Pinpoint the cell where the given text exists, returning its (x, y) midpoint coordinate. 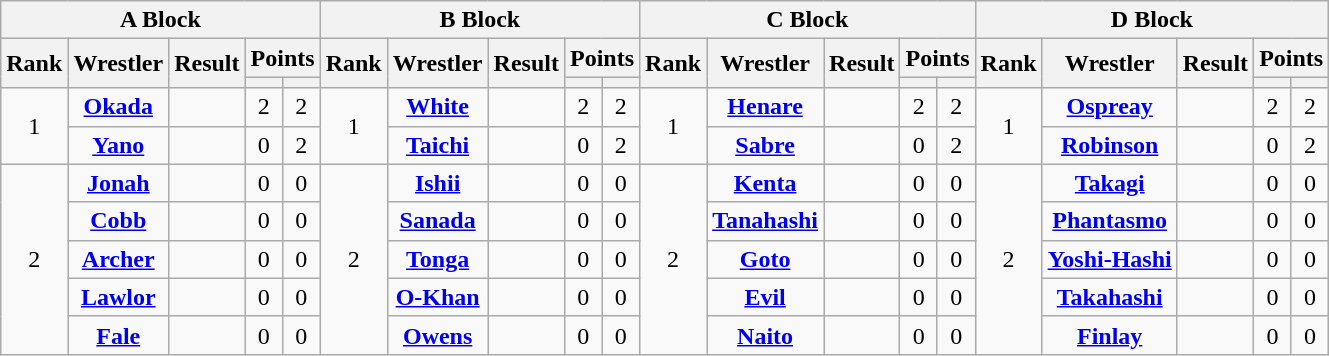
O-Khan (438, 297)
Finlay (1110, 335)
Cobb (118, 221)
Yoshi-Hashi (1110, 259)
White (438, 107)
Sabre (766, 145)
Archer (118, 259)
B Block (480, 20)
Phantasmo (1110, 221)
Jonah (118, 183)
Naito (766, 335)
Tanahashi (766, 221)
Ospreay (1110, 107)
Henare (766, 107)
Kenta (766, 183)
Takagi (1110, 183)
Lawlor (118, 297)
Ishii (438, 183)
Okada (118, 107)
Robinson (1110, 145)
Owens (438, 335)
Goto (766, 259)
A Block (160, 20)
Takahashi (1110, 297)
D Block (1152, 20)
Sanada (438, 221)
Tonga (438, 259)
Fale (118, 335)
C Block (808, 20)
Evil (766, 297)
Yano (118, 145)
Taichi (438, 145)
